Find where the given text appears and provide that cell's center as (x, y) coordinate. 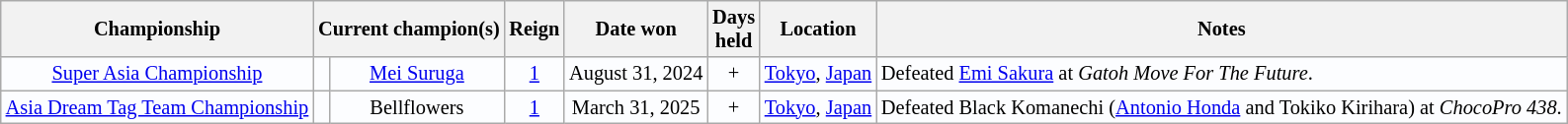
Notes (1221, 29)
Super Asia Championship (157, 74)
Current champion(s) (409, 29)
Reign (536, 29)
Championship (157, 29)
Date won (636, 29)
Location (818, 29)
Defeated Emi Sakura at Gatoh Move For The Future. (1221, 74)
March 31, 2025 (636, 107)
Mei Suruga (417, 74)
Defeated Black Komanechi (Antonio Honda and Tokiko Kirihara) at ChocoPro 438. (1221, 107)
Daysheld (733, 29)
August 31, 2024 (636, 74)
Bellflowers (417, 107)
Asia Dream Tag Team Championship (157, 107)
